Detect which cell encompasses the target text, then output its (x, y) center coordinate. 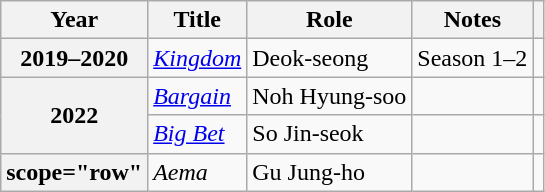
Noh Hyung-soo (330, 96)
2019–2020 (74, 58)
Big Bet (198, 134)
Aema (198, 172)
Season 1–2 (472, 58)
Bargain (198, 96)
So Jin-seok (330, 134)
scope="row" (74, 172)
Year (74, 20)
Role (330, 20)
Kingdom (198, 58)
Title (198, 20)
Gu Jung-ho (330, 172)
Deok-seong (330, 58)
2022 (74, 115)
Notes (472, 20)
